Locate the cell with the specified text and output its (x, y) center coordinate. 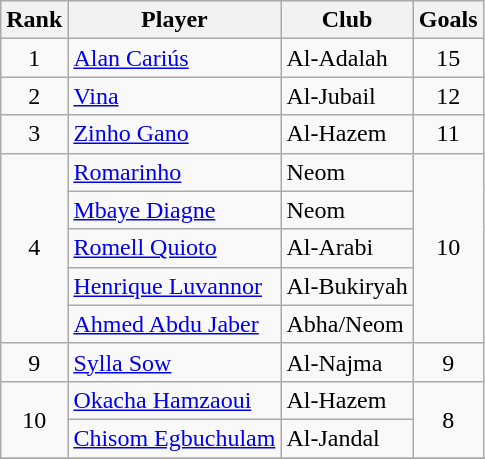
Goals (448, 20)
Club (347, 20)
4 (34, 248)
Player (174, 20)
12 (448, 96)
Rank (34, 20)
Vina (174, 96)
Al-Jubail (347, 96)
2 (34, 96)
Henrique Luvannor (174, 286)
Al-Bukiryah (347, 286)
Alan Cariús (174, 58)
15 (448, 58)
Sylla Sow (174, 362)
Okacha Hamzaoui (174, 400)
Al-Najma (347, 362)
Romell Quioto (174, 248)
1 (34, 58)
11 (448, 134)
Al-Arabi (347, 248)
Abha/Neom (347, 324)
Ahmed Abdu Jaber (174, 324)
Mbaye Diagne (174, 210)
3 (34, 134)
Zinho Gano (174, 134)
8 (448, 419)
Al-Adalah (347, 58)
Chisom Egbuchulam (174, 438)
Romarinho (174, 172)
Al-Jandal (347, 438)
